Locate the cell with the specified text and output its (X, Y) center coordinate. 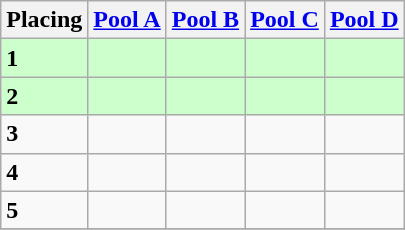
Pool B (205, 20)
3 (44, 134)
5 (44, 210)
Pool A (127, 20)
Pool C (285, 20)
Pool D (364, 20)
2 (44, 96)
1 (44, 58)
4 (44, 172)
Placing (44, 20)
